Identify which cell holds the provided text, then report its (X, Y) central coordinate. 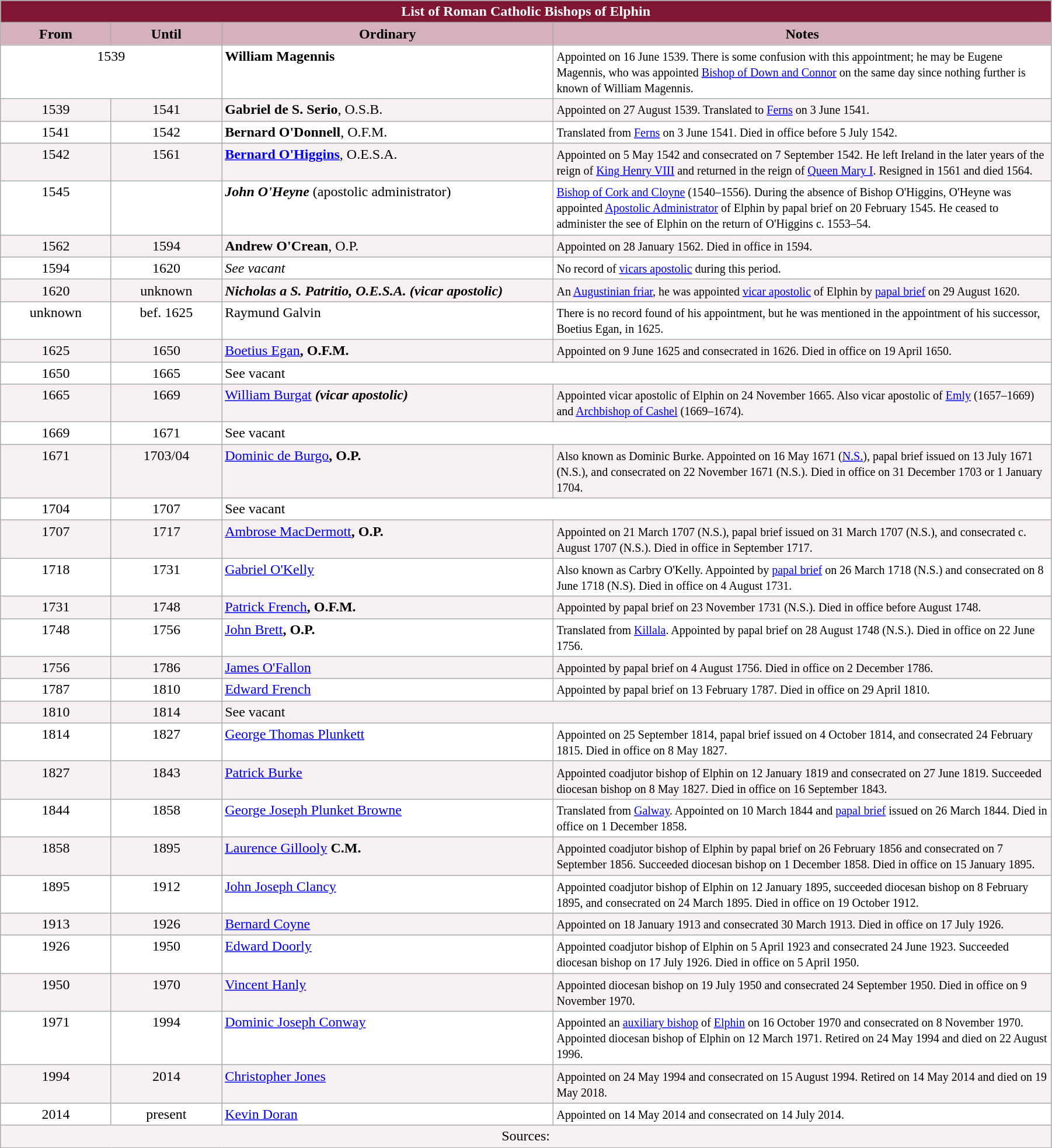
John O'Heyne (apostolic administrator) (388, 208)
present (166, 1114)
1545 (56, 208)
George Joseph Plunket Browne (388, 817)
1843 (166, 780)
Appointed by papal brief on 13 February 1787. Died in office on 29 April 1810. (802, 690)
Dominic Joseph Conway (388, 1038)
1787 (56, 690)
Kevin Doran (388, 1114)
Gabriel O'Kelly (388, 577)
1561 (166, 162)
Appointed on 9 June 1625 and consecrated in 1626. Died in office on 19 April 1650. (802, 350)
Appointed on 28 January 1562. Died in office in 1594. (802, 246)
1786 (166, 667)
1718 (56, 577)
Until (166, 34)
Appointed on 25 September 1814, papal brief issued on 4 October 1814, and consecrated 24 February 1815. Died in office on 8 May 1827. (802, 742)
1562 (56, 246)
1625 (56, 350)
Dominic de Burgo, O.P. (388, 471)
1970 (166, 993)
List of Roman Catholic Bishops of Elphin (526, 12)
bef. 1625 (166, 320)
1844 (56, 817)
No record of vicars apostolic during this period. (802, 268)
John Brett, O.P. (388, 638)
1912 (166, 893)
1717 (166, 540)
Bernard O'Donnell, O.F.M. (388, 132)
Translated from Killala. Appointed by papal brief on 28 August 1748 (N.S.). Died in office on 22 June 1756. (802, 638)
Appointed on 14 May 2014 and consecrated on 14 July 2014. (802, 1114)
Vincent Hanly (388, 993)
Bernard Coyne (388, 924)
Laurence Gillooly C.M. (388, 856)
Appointed vicar apostolic of Elphin on 24 November 1665. Also vicar apostolic of Emly (1657–1669) and Archbishop of Cashel (1669–1674). (802, 403)
George Thomas Plunkett (388, 742)
1704 (56, 509)
Boetius Egan, O.F.M. (388, 350)
Nicholas a S. Patritio, O.E.S.A. (vicar apostolic) (388, 290)
William Burgat (vicar apostolic) (388, 403)
Edward Doorly (388, 954)
Appointed on 24 May 1994 and consecrated on 15 August 1994. Retired on 14 May 2014 and died on 19 May 2018. (802, 1084)
Raymund Galvin (388, 320)
Patrick Burke (388, 780)
Sources: (526, 1136)
Appointed diocesan bishop on 19 July 1950 and consecrated 24 September 1950. Died in office on 9 November 1970. (802, 993)
John Joseph Clancy (388, 893)
1703/04 (166, 471)
Appointed on 27 August 1539. Translated to Ferns on 3 June 1541. (802, 110)
Appointed by papal brief on 4 August 1756. Died in office on 2 December 1786. (802, 667)
1971 (56, 1038)
Patrick French, O.F.M. (388, 607)
Ambrose MacDermott, O.P. (388, 540)
An Augustinian friar, he was appointed vicar apostolic of Elphin by papal brief on 29 August 1620. (802, 290)
Translated from Ferns on 3 June 1541. Died in office before 5 July 1542. (802, 132)
Bernard O'Higgins, O.E.S.A. (388, 162)
There is no record found of his appointment, but he was mentioned in the appointment of his successor, Boetius Egan, in 1625. (802, 320)
Translated from Galway. Appointed on 10 March 1844 and papal brief issued on 26 March 1844. Died in office on 1 December 1858. (802, 817)
Christopher Jones (388, 1084)
James O'Fallon (388, 667)
1913 (56, 924)
Appointed by papal brief on 23 November 1731 (N.S.). Died in office before August 1748. (802, 607)
Gabriel de S. Serio, O.S.B. (388, 110)
Appointed on 18 January 1913 and consecrated 30 March 1913. Died in office on 17 July 1926. (802, 924)
Edward French (388, 690)
Notes (802, 34)
From (56, 34)
Andrew O'Crean, O.P. (388, 246)
Ordinary (388, 34)
William Magennis (388, 72)
Also known as Carbry O'Kelly. Appointed by papal brief on 26 March 1718 (N.S.) and consecrated on 8 June 1718 (N.S). Died in office on 4 August 1731. (802, 577)
